Extract the [X, Y] coordinate from the center of the cell holding the provided text.  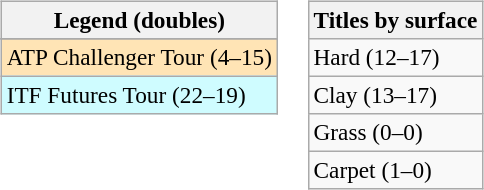
Carpet (1–0) [396, 171]
Legend (doubles) [139, 20]
Grass (0–0) [396, 133]
Clay (13–17) [396, 95]
Hard (12–17) [396, 57]
ITF Futures Tour (22–19) [139, 95]
Titles by surface [396, 20]
ATP Challenger Tour (4–15) [139, 57]
